Output the (x, y) coordinate of the center of the cell containing the given text.  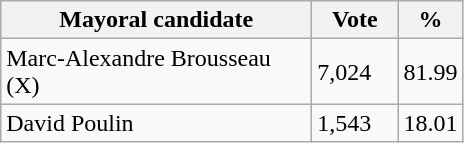
% (430, 20)
81.99 (430, 72)
Vote (355, 20)
18.01 (430, 123)
Marc-Alexandre Brousseau (X) (156, 72)
7,024 (355, 72)
Mayoral candidate (156, 20)
David Poulin (156, 123)
1,543 (355, 123)
